Output the [x, y] coordinate of the center of the cell containing the given text.  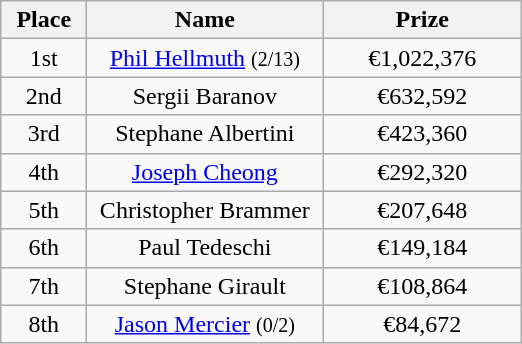
3rd [44, 134]
Stephane Girault [205, 286]
5th [44, 210]
4th [44, 172]
Phil Hellmuth (2/13) [205, 58]
2nd [44, 96]
6th [44, 248]
7th [44, 286]
Joseph Cheong [205, 172]
€207,648 [422, 210]
€423,360 [422, 134]
Sergii Baranov [205, 96]
Paul Tedeschi [205, 248]
€149,184 [422, 248]
Jason Mercier (0/2) [205, 324]
€292,320 [422, 172]
1st [44, 58]
€1,022,376 [422, 58]
€84,672 [422, 324]
Prize [422, 20]
Name [205, 20]
Stephane Albertini [205, 134]
Christopher Brammer [205, 210]
€108,864 [422, 286]
8th [44, 324]
€632,592 [422, 96]
Place [44, 20]
